Extract the [x, y] coordinate from the center of the cell holding the provided text.  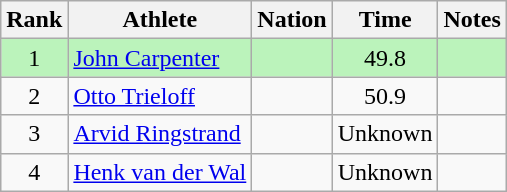
John Carpenter [160, 58]
Henk van der Wal [160, 172]
49.8 [385, 58]
50.9 [385, 96]
4 [34, 172]
3 [34, 134]
2 [34, 96]
Rank [34, 20]
Nation [292, 20]
1 [34, 58]
Otto Trieloff [160, 96]
Athlete [160, 20]
Arvid Ringstrand [160, 134]
Notes [472, 20]
Time [385, 20]
